Capture the cell that displays the provided text and extract its [X, Y] central coordinate. 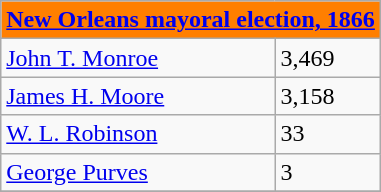
33 [328, 134]
John T. Monroe [138, 58]
New Orleans mayoral election, 1866 [191, 20]
3 [328, 172]
3,469 [328, 58]
James H. Moore [138, 96]
George Purves [138, 172]
W. L. Robinson [138, 134]
3,158 [328, 96]
